From the cell containing the given text, extract its center point as [x, y] coordinate. 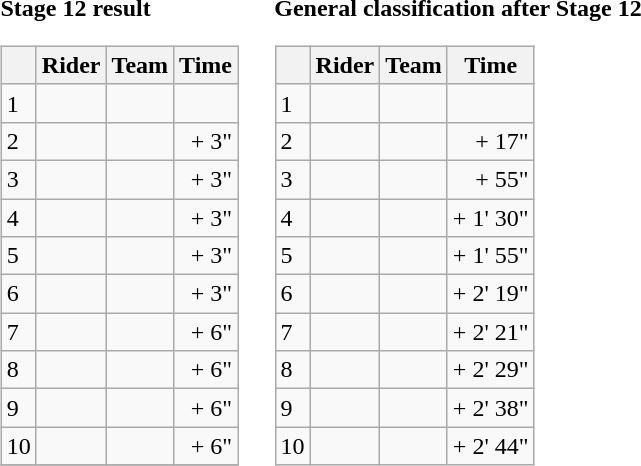
+ 2' 29" [490, 370]
+ 2' 21" [490, 332]
+ 1' 30" [490, 217]
+ 2' 19" [490, 294]
+ 55" [490, 179]
+ 1' 55" [490, 256]
+ 2' 38" [490, 408]
+ 17" [490, 141]
+ 2' 44" [490, 446]
